Return the (X, Y) coordinate for the center point of the cell that contains the specified text.  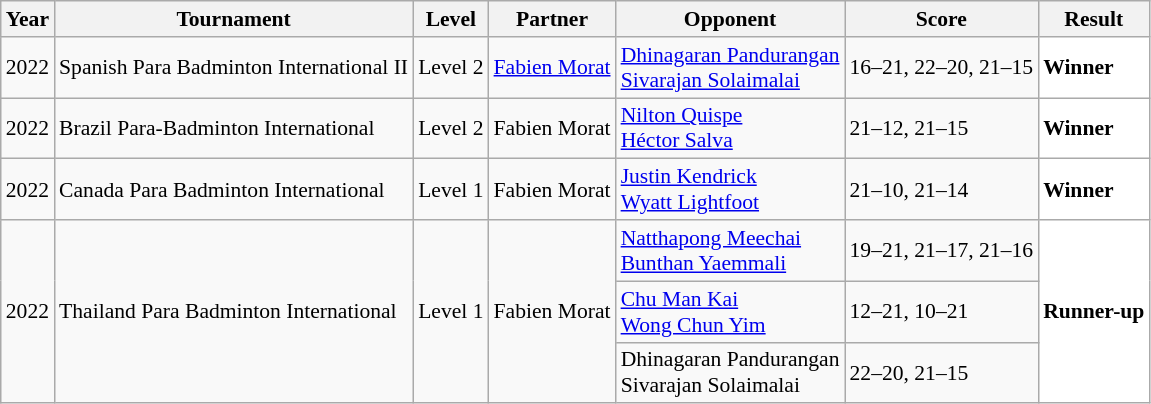
Thailand Para Badminton International (234, 312)
21–10, 21–14 (941, 190)
19–21, 21–17, 21–16 (941, 250)
22–20, 21–15 (941, 372)
Score (941, 19)
Nilton Quispe Héctor Salva (730, 128)
Level (450, 19)
Spanish Para Badminton International II (234, 68)
Tournament (234, 19)
Result (1094, 19)
Canada Para Badminton International (234, 190)
21–12, 21–15 (941, 128)
Natthapong Meechai Bunthan Yaemmali (730, 250)
Opponent (730, 19)
Justin Kendrick Wyatt Lightfoot (730, 190)
Runner-up (1094, 312)
Year (28, 19)
Brazil Para-Badminton International (234, 128)
16–21, 22–20, 21–15 (941, 68)
12–21, 10–21 (941, 312)
Chu Man Kai Wong Chun Yim (730, 312)
Partner (552, 19)
